Return [X, Y] of the center of cell containing provided text 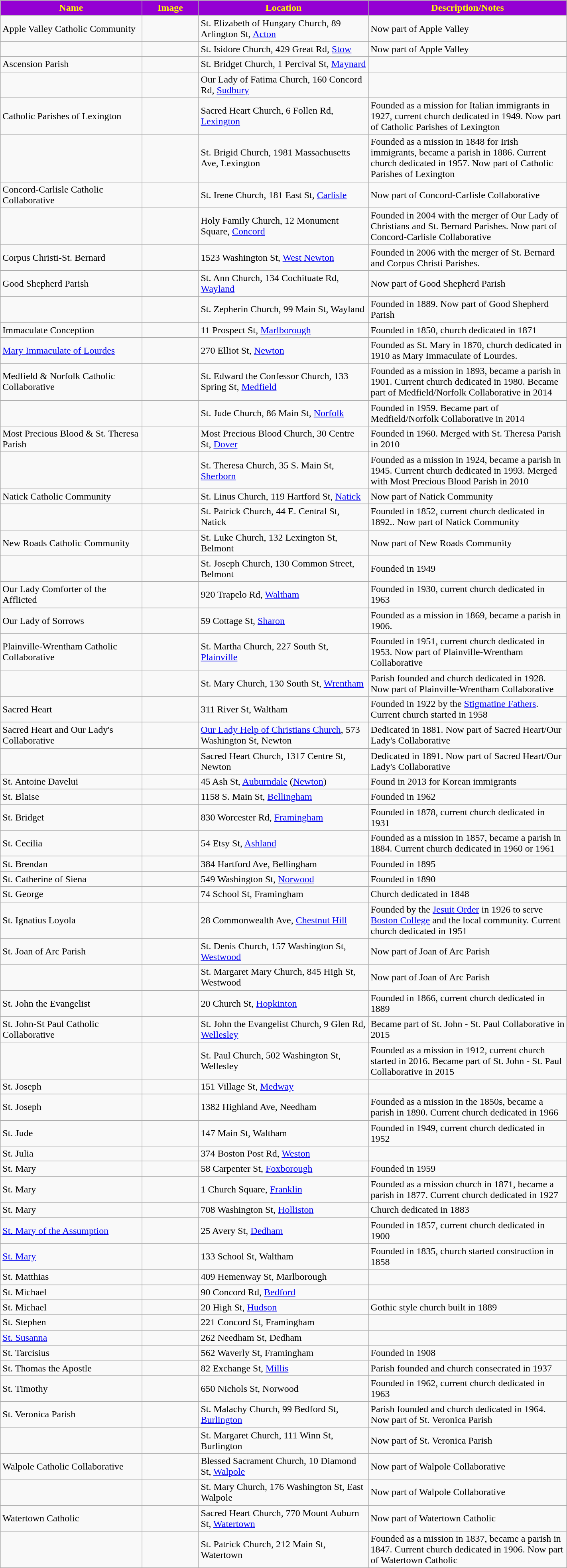
Sacred Heart Church, 6 Follen Rd, Lexington [283, 116]
Founded in 1857, current church dedicated in 1900 [467, 1230]
Parish founded and church consecrated in 1937 [467, 1368]
562 Waverly St, Framingham [283, 1353]
Founded in 1889. Now part of Good Shepherd Parish [467, 309]
St. Tarcisius [71, 1353]
Our Lady of Sorrows [71, 620]
54 Etsy St, Ashland [283, 844]
Now part of St. Veronica Parish [467, 1440]
Concord-Carlisle Catholic Collaborative [71, 195]
St. Mary Church, 176 Washington St, East Walpole [283, 1493]
Founded in 1959 [467, 1169]
Sacred Heart [71, 709]
Natick Catholic Community [71, 496]
270 Elliot St, Newton [283, 351]
1158 S. Main St, Bellingham [283, 797]
Watertown Catholic [71, 1518]
Our Lady Comforter of the Afflicted [71, 595]
St. Martha Church, 227 South St, Plainville [283, 652]
St. Stephen [71, 1322]
Founded in 1949 [467, 569]
Parish founded and church dedicated in 1928. Now part of Plainville-Wrentham Collaborative [467, 683]
Founded in 1850, church dedicated in 1871 [467, 330]
St. Bridget [71, 817]
St. Blaise [71, 797]
Founded as a mission in 1869, became a parish in 1906. [467, 620]
90 Concord Rd, Bedford [283, 1292]
20 High St, Hudson [283, 1307]
St. Joan of Arc Parish [71, 951]
Found in 2013 for Korean immigrants [467, 782]
St. John the Evangelist [71, 1003]
1523 Washington St, West Newton [283, 258]
Most Precious Blood & St. Theresa Parish [71, 439]
Founded as St. Mary in 1870, church dedicated in 1910 as Mary Immaculate of Lourdes. [467, 351]
Immaculate Conception [71, 330]
Founded as a mission in 1857, became a parish in 1884. Current church dedicated in 1960 or 1961 [467, 844]
Holy Family Church, 12 Monument Square, Concord [283, 226]
Founded as a mission in 1893, became a parish in 1901. Current church dedicated in 1980. Became part of Medfield/Norfolk Collaborative in 2014 [467, 382]
Now part of Good Shepherd Parish [467, 283]
Founded in 1962 [467, 797]
Founded in 1890 [467, 879]
Now part of Concord-Carlisle Collaborative [467, 195]
Dedicated in 1891. Now part of Sacred Heart/Our Lady's Collaborative [467, 761]
Most Precious Blood Church, 30 Centre St, Dover [283, 439]
Description/Notes [467, 8]
708 Washington St, Holliston [283, 1210]
Founded in 2004 with the merger of Our Lady of Christians and St. Bernard Parishes. Now part of Concord-Carlisle Collaborative [467, 226]
St. Patrick Church, 212 Main St, Watertown [283, 1550]
Founded in 1949, current church dedicated in 1952 [467, 1133]
Walpole Catholic Collaborative [71, 1466]
409 Hemenway St, Marlborough [283, 1277]
Now part of Watertown Catholic [467, 1518]
St. Thomas the Apostle [71, 1368]
74 School St, Framingham [283, 894]
Parish founded and church dedicated in 1964. Now part of St. Veronica Parish [467, 1415]
St. John-St Paul Catholic Collaborative [71, 1029]
St. Irene Church, 181 East St, Carlisle [283, 195]
830 Worcester Rd, Framingham [283, 817]
Sacred Heart Church, 770 Mount Auburn St, Watertown [283, 1518]
St. Brigid Church, 1981 Massachusetts Ave, Lexington [283, 158]
Founded in 1962, current church dedicated in 1963 [467, 1388]
Ascension Parish [71, 64]
St. Margaret Mary Church, 845 High St, Westwood [283, 978]
St. Bridget Church, 1 Percival St, Maynard [283, 64]
374 Boston Post Rd, Weston [283, 1154]
St. John the Evangelist Church, 9 Glen Rd, Wellesley [283, 1029]
St. Zepherin Church, 99 Main St, Wayland [283, 309]
Apple Valley Catholic Community [71, 29]
221 Concord St, Framingham [283, 1322]
Founded as a mission in 1837, became a parish in 1847. Current church dedicated in 1906. Now part of Watertown Catholic [467, 1550]
Sacred Heart Church, 1317 Centre St, Newton [283, 761]
St. Susanna [71, 1338]
151 Village St, Medway [283, 1086]
Founded in 1866, current church dedicated in 1889 [467, 1003]
Image [170, 8]
St. Mary Church, 130 South St, Wrentham [283, 683]
St. Isidore Church, 429 Great Rd, Stow [283, 49]
St. Catherine of Siena [71, 879]
Founded in 1908 [467, 1353]
Founded by the Jesuit Order in 1926 to serve Boston College and the local community. Current church dedicated in 1951 [467, 920]
Our Lady Help of Christians Church, 573 Washington St, Newton [283, 735]
20 Church St, Hopkinton [283, 1003]
Sacred Heart and Our Lady's Collaborative [71, 735]
11 Prospect St, Marlborough [283, 330]
Founded in 1960. Merged with St. Theresa Parish in 2010 [467, 439]
Now part of Natick Community [467, 496]
133 School St, Waltham [283, 1257]
St. George [71, 894]
Founded in 1951, current church dedicated in 1953. Now part of Plainville-Wrentham Collaborative [467, 652]
St. Luke Church, 132 Lexington St, Belmont [283, 543]
650 Nichols St, Norwood [283, 1388]
Founded in 1930, current church dedicated in 1963 [467, 595]
Founded in 1895 [467, 864]
St. Jude [71, 1133]
St. Brendan [71, 864]
St. Elizabeth of Hungary Church, 89 Arlington St, Acton [283, 29]
1382 Highland Ave, Needham [283, 1107]
Founded as a mission in the 1850s, became a parish in 1890. Current church dedicated in 1966 [467, 1107]
25 Avery St, Dedham [283, 1230]
Medfield & Norfolk Catholic Collaborative [71, 382]
Good Shepherd Parish [71, 283]
New Roads Catholic Community [71, 543]
Founded in 1835, church started construction in 1858 [467, 1257]
920 Trapelo Rd, Waltham [283, 595]
147 Main St, Waltham [283, 1133]
262 Needham St, Dedham [283, 1338]
St. Matthias [71, 1277]
St. Cecilia [71, 844]
Founded as a mission in 1912, current church started in 2016. Became part of St. John - St. Paul Collaborative in 2015 [467, 1060]
St. Veronica Parish [71, 1415]
St. Linus Church, 119 Hartford St, Natick [283, 496]
St. Theresa Church, 35 S. Main St, Sherborn [283, 470]
Mary Immaculate of Lourdes [71, 351]
Founded as a mission in 1924, became a parish in 1945. Current church dedicated in 1993. Merged with Most Precious Blood Parish in 2010 [467, 470]
Founded in 1959. Became part of Medfield/Norfolk Collaborative in 2014 [467, 413]
St. Mary of the Assumption [71, 1230]
St. Edward the Confessor Church, 133 Spring St, Medfield [283, 382]
St. Julia [71, 1154]
1 Church Square, Franklin [283, 1190]
45 Ash St, Auburndale (Newton) [283, 782]
Location [283, 8]
Blessed Sacrament Church, 10 Diamond St, Walpole [283, 1466]
St. Joseph Church, 130 Common Street, Belmont [283, 569]
St. Timothy [71, 1388]
Founded as a mission for Italian immigrants in 1927, current church dedicated in 1949. Now part of Catholic Parishes of Lexington [467, 116]
Our Lady of Fatima Church, 160 Concord Rd, Sudbury [283, 85]
549 Washington St, Norwood [283, 879]
St. Ann Church, 134 Cochituate Rd, Wayland [283, 283]
Church dedicated in 1883 [467, 1210]
St. Denis Church, 157 Washington St, Westwood [283, 951]
Plainville-Wrentham Catholic Collaborative [71, 652]
St. Malachy Church, 99 Bedford St, Burlington [283, 1415]
Founded in 1878, current church dedicated in 1931 [467, 817]
St. Margaret Church, 111 Winn St, Burlington [283, 1440]
28 Commonwealth Ave, Chestnut Hill [283, 920]
Founded in 1852, current church dedicated in 1892.. Now part of Natick Community [467, 517]
Catholic Parishes of Lexington [71, 116]
St. Jude Church, 86 Main St, Norfolk [283, 413]
82 Exchange St, Millis [283, 1368]
Now part of New Roads Community [467, 543]
Gothic style church built in 1889 [467, 1307]
59 Cottage St, Sharon [283, 620]
Became part of St. John - St. Paul Collaborative in 2015 [467, 1029]
384 Hartford Ave, Bellingham [283, 864]
Corpus Christi-St. Bernard [71, 258]
St. Antoine Davelui [71, 782]
Church dedicated in 1848 [467, 894]
Dedicated in 1881. Now part of Sacred Heart/Our Lady's Collaborative [467, 735]
58 Carpenter St, Foxborough [283, 1169]
311 River St, Waltham [283, 709]
St. Patrick Church, 44 E. Central St, Natick [283, 517]
Founded as a mission church in 1871, became a parish in 1877. Current church dedicated in 1927 [467, 1190]
Name [71, 8]
Founded in 1922 by the Stigmatine Fathers. Current church started in 1958 [467, 709]
St. Paul Church, 502 Washington St, Wellesley [283, 1060]
St. Ignatius Loyola [71, 920]
Founded in 2006 with the merger of St. Bernard and Corpus Christi Parishes. [467, 258]
